Capture the cell that displays the provided text and extract its (x, y) central coordinate. 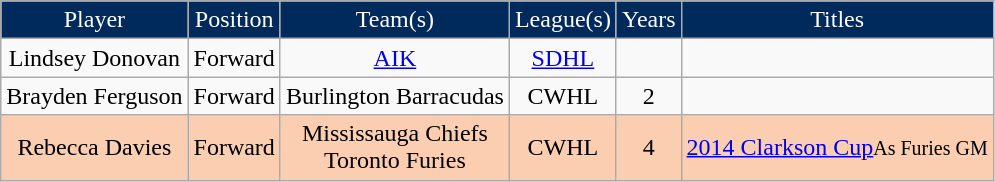
Rebecca Davies (94, 148)
2 (648, 96)
Player (94, 20)
2014 Clarkson CupAs Furies GM (837, 148)
Burlington Barracudas (394, 96)
Position (234, 20)
Mississauga ChiefsToronto Furies (394, 148)
Team(s) (394, 20)
Brayden Ferguson (94, 96)
SDHL (562, 58)
AIK (394, 58)
4 (648, 148)
Years (648, 20)
Lindsey Donovan (94, 58)
League(s) (562, 20)
Titles (837, 20)
